Output the (X, Y) coordinate of the center of the cell containing the given text.  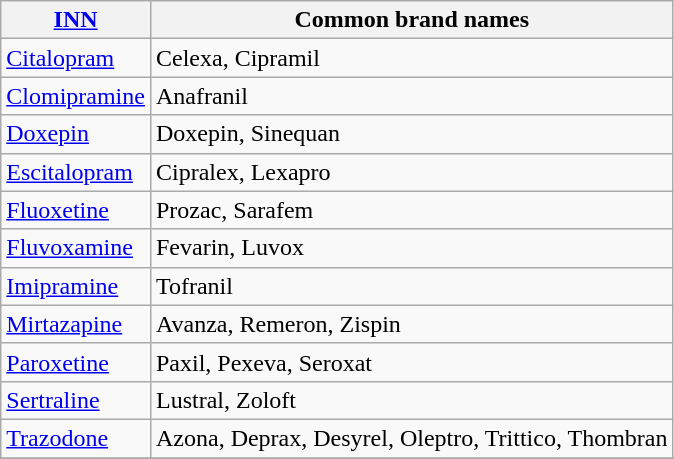
Paxil, Pexeva, Seroxat (412, 362)
Prozac, Sarafem (412, 210)
Mirtazapine (76, 324)
Celexa, Cipramil (412, 58)
INN (76, 20)
Azona, Deprax, Desyrel, Oleptro, Trittico, Thombran (412, 438)
Tofranil (412, 286)
Doxepin, Sinequan (412, 134)
Fluoxetine (76, 210)
Fluvoxamine (76, 248)
Cipralex, Lexapro (412, 172)
Lustral, Zoloft (412, 400)
Sertraline (76, 400)
Anafranil (412, 96)
Fevarin, Luvox (412, 248)
Citalopram (76, 58)
Avanza, Remeron, Zispin (412, 324)
Clomipramine (76, 96)
Escitalopram (76, 172)
Doxepin (76, 134)
Paroxetine (76, 362)
Trazodone (76, 438)
Imipramine (76, 286)
Common brand names (412, 20)
